From the cell containing the given text, extract its center point as (X, Y) coordinate. 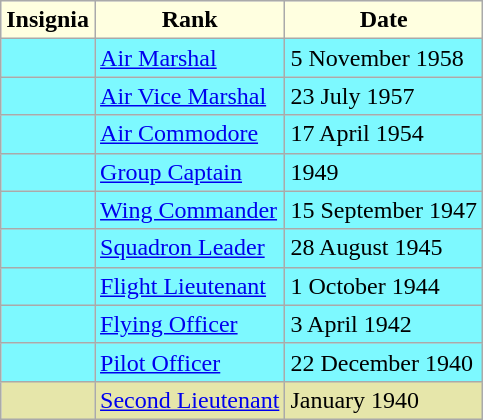
Date (384, 20)
Air Commodore (190, 134)
17 April 1954 (384, 134)
Air Marshal (190, 58)
3 April 1942 (384, 324)
Flight Lieutenant (190, 286)
22 December 1940 (384, 362)
1 October 1944 (384, 286)
23 July 1957 (384, 96)
Group Captain (190, 172)
28 August 1945 (384, 248)
1949 (384, 172)
Squadron Leader (190, 248)
5 November 1958 (384, 58)
Pilot Officer (190, 362)
Wing Commander (190, 210)
Second Lieutenant (190, 400)
Flying Officer (190, 324)
January 1940 (384, 400)
15 September 1947 (384, 210)
Air Vice Marshal (190, 96)
Insignia (48, 20)
Rank (190, 20)
